Output the (X, Y) coordinate of the center of the cell containing the given text.  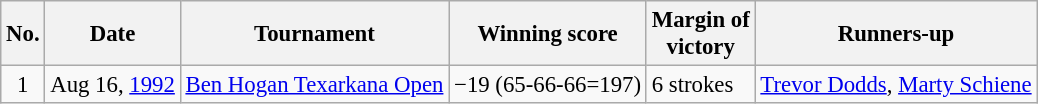
Ben Hogan Texarkana Open (314, 85)
Date (112, 34)
No. (23, 34)
Aug 16, 1992 (112, 85)
−19 (65-66-66=197) (548, 85)
1 (23, 85)
Runners-up (896, 34)
Tournament (314, 34)
Margin ofvictory (700, 34)
6 strokes (700, 85)
Trevor Dodds, Marty Schiene (896, 85)
Winning score (548, 34)
